From the cell containing the given text, extract its center point as [x, y] coordinate. 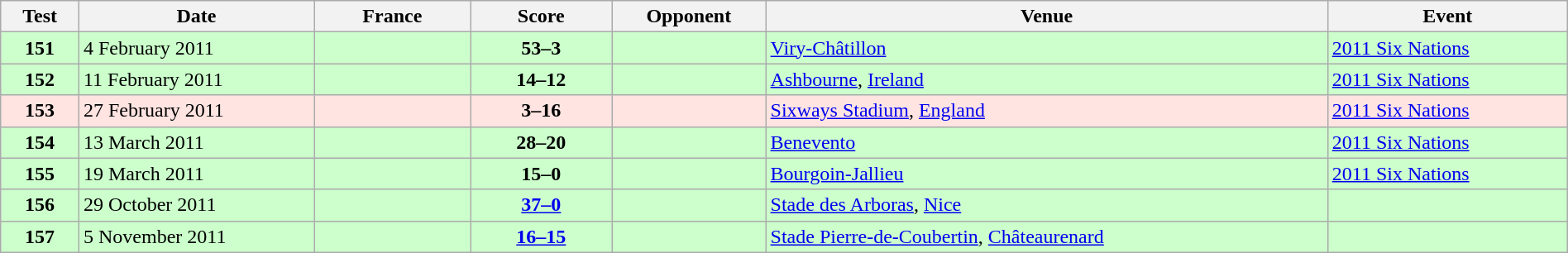
153 [40, 111]
19 March 2011 [196, 174]
Date [196, 17]
28–20 [541, 142]
13 March 2011 [196, 142]
Venue [1047, 17]
Ashbourne, Ireland [1047, 79]
29 October 2011 [196, 205]
11 February 2011 [196, 79]
15–0 [541, 174]
3–16 [541, 111]
Viry-Châtillon [1047, 48]
Bourgoin-Jallieu [1047, 174]
156 [40, 205]
27 February 2011 [196, 111]
Opponent [690, 17]
Test [40, 17]
5 November 2011 [196, 236]
Stade des Arboras, Nice [1047, 205]
4 February 2011 [196, 48]
152 [40, 79]
157 [40, 236]
37–0 [541, 205]
14–12 [541, 79]
151 [40, 48]
Sixways Stadium, England [1047, 111]
Benevento [1047, 142]
53–3 [541, 48]
16–15 [541, 236]
Score [541, 17]
155 [40, 174]
154 [40, 142]
Stade Pierre-de-Coubertin, Châteaurenard [1047, 236]
Event [1447, 17]
France [392, 17]
